Provide the [x, y] coordinate of the cell's center where the given text is located.  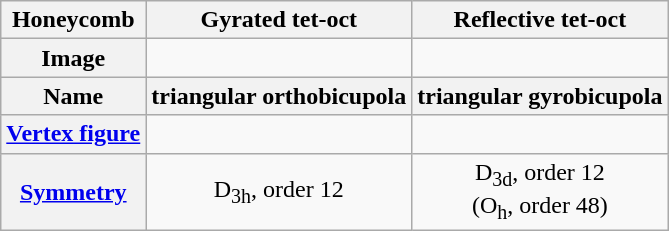
Symmetry [74, 192]
D3h, order 12 [279, 192]
Vertex figure [74, 134]
Image [74, 58]
D3d, order 12(Oh, order 48) [540, 192]
triangular orthobicupola [279, 96]
Honeycomb [74, 20]
Name [74, 96]
triangular gyrobicupola [540, 96]
Reflective tet-oct [540, 20]
Gyrated tet-oct [279, 20]
